From the cell containing the given text, extract its center point as [X, Y] coordinate. 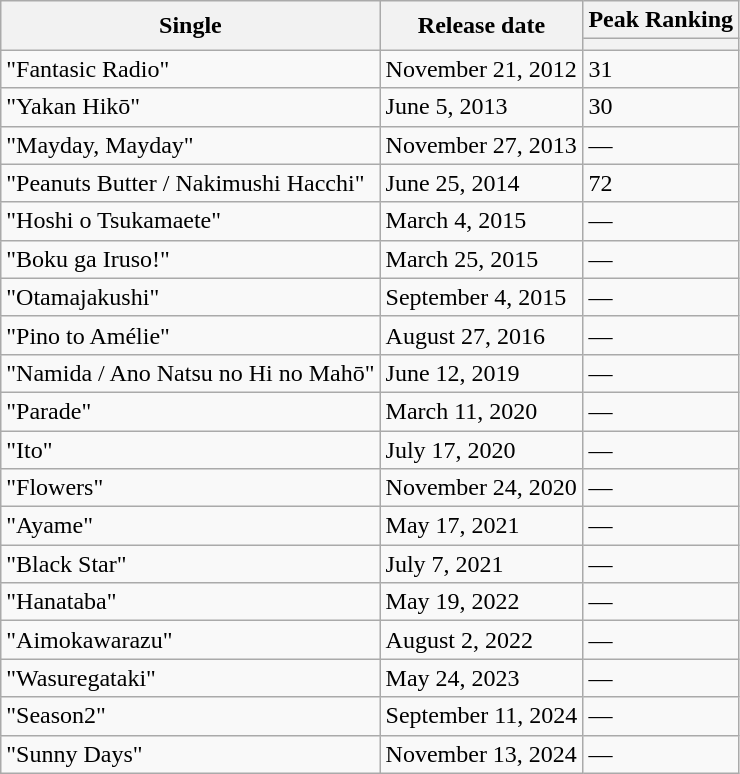
"Mayday, Mayday" [190, 145]
"Sunny Days" [190, 754]
"Black Star" [190, 564]
June 25, 2014 [482, 183]
"Otamajakushi" [190, 297]
"Parade" [190, 411]
"Ayame" [190, 526]
"Namida / Ano Natsu no Hi no Mahō" [190, 373]
72 [661, 183]
30 [661, 107]
March 25, 2015 [482, 259]
Release date [482, 26]
November 21, 2012 [482, 69]
May 19, 2022 [482, 602]
"Wasuregataki" [190, 678]
March 4, 2015 [482, 221]
November 13, 2024 [482, 754]
June 12, 2019 [482, 373]
"Hoshi o Tsukamaete" [190, 221]
Peak Ranking [661, 20]
"Season2" [190, 716]
March 11, 2020 [482, 411]
"Fantasic Radio" [190, 69]
September 11, 2024 [482, 716]
August 2, 2022 [482, 640]
"Boku ga Iruso!" [190, 259]
"Aimokawarazu" [190, 640]
May 17, 2021 [482, 526]
November 24, 2020 [482, 488]
May 24, 2023 [482, 678]
"Yakan Hikō" [190, 107]
July 7, 2021 [482, 564]
"Hanataba" [190, 602]
June 5, 2013 [482, 107]
September 4, 2015 [482, 297]
31 [661, 69]
"Pino to Amélie" [190, 335]
August 27, 2016 [482, 335]
"Flowers" [190, 488]
Single [190, 26]
"Ito" [190, 449]
July 17, 2020 [482, 449]
"Peanuts Butter / Nakimushi Hacchi" [190, 183]
November 27, 2013 [482, 145]
